Locate the cell with the specified text and output its [x, y] center coordinate. 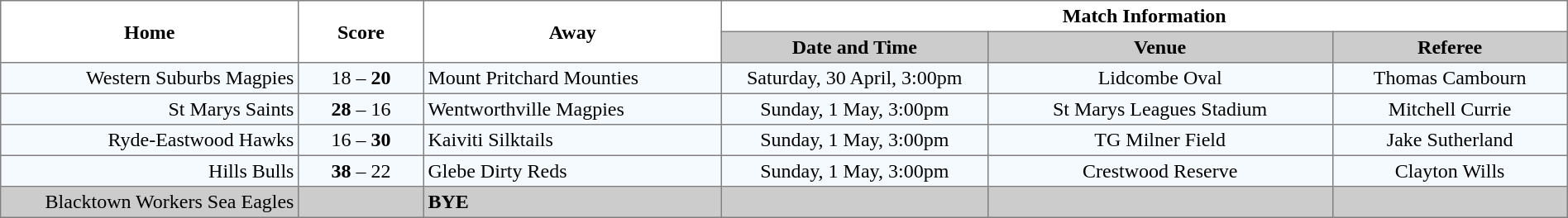
Jake Sutherland [1450, 140]
TG Milner Field [1159, 140]
Score [361, 31]
16 – 30 [361, 140]
St Marys Saints [150, 109]
Kaiviti Silktails [572, 140]
St Marys Leagues Stadium [1159, 109]
18 – 20 [361, 78]
28 – 16 [361, 109]
Home [150, 31]
Match Information [1145, 17]
Hills Bulls [150, 171]
Ryde-Eastwood Hawks [150, 140]
BYE [572, 202]
Glebe Dirty Reds [572, 171]
Mount Pritchard Mounties [572, 78]
Wentworthville Magpies [572, 109]
Mitchell Currie [1450, 109]
Clayton Wills [1450, 171]
Lidcombe Oval [1159, 78]
Crestwood Reserve [1159, 171]
Saturday, 30 April, 3:00pm [854, 78]
Date and Time [854, 47]
Away [572, 31]
Western Suburbs Magpies [150, 78]
Referee [1450, 47]
38 – 22 [361, 171]
Venue [1159, 47]
Blacktown Workers Sea Eagles [150, 202]
Thomas Cambourn [1450, 78]
